For the text-containing cell, return its midpoint in [X, Y] coordinate format. 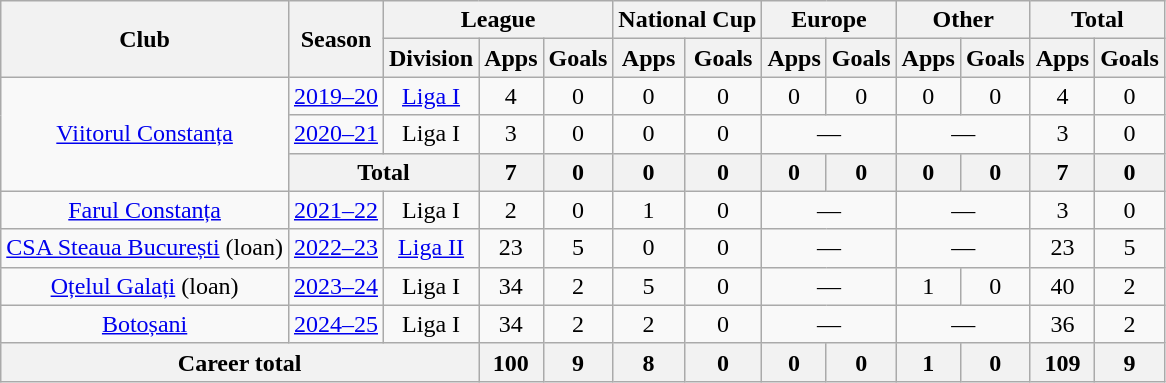
Europe [829, 20]
36 [1062, 324]
Viitorul Constanța [145, 134]
2020–21 [336, 134]
Botoșani [145, 324]
109 [1062, 362]
Oțelul Galați (loan) [145, 286]
Other [963, 20]
Club [145, 39]
Liga II [432, 248]
100 [511, 362]
2022–23 [336, 248]
2024–25 [336, 324]
2019–20 [336, 96]
Season [336, 39]
National Cup [688, 20]
2023–24 [336, 286]
League [498, 20]
40 [1062, 286]
CSA Steaua București (loan) [145, 248]
Farul Constanța [145, 210]
Career total [240, 362]
8 [649, 362]
Division [432, 58]
2021–22 [336, 210]
